Provide the [X, Y] coordinate of the cell's center where the given text is located.  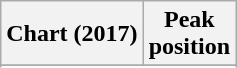
Chart (2017) [72, 34]
Peak position [189, 34]
